Provide the (X, Y) coordinate of the cell's center where the given text is located.  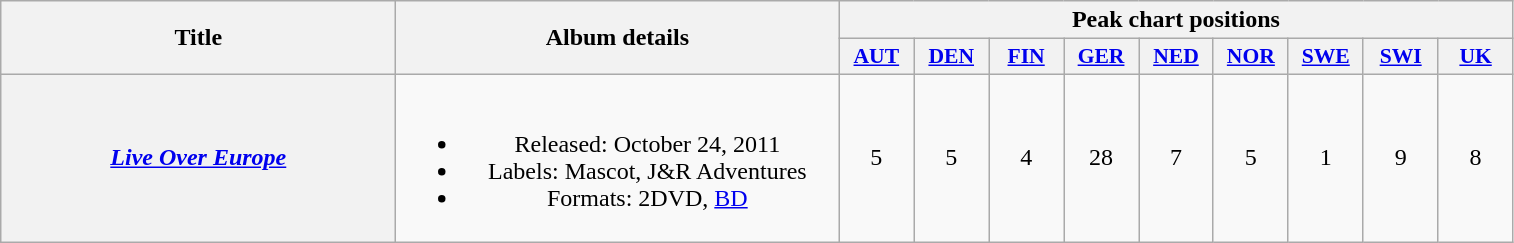
NED (1176, 57)
Title (198, 38)
SWE (1326, 57)
Live Over Europe (198, 158)
8 (1476, 158)
DEN (952, 57)
AUT (876, 57)
GER (1102, 57)
SWI (1400, 57)
Peak chart positions (1176, 20)
NOR (1250, 57)
7 (1176, 158)
FIN (1026, 57)
4 (1026, 158)
1 (1326, 158)
9 (1400, 158)
28 (1102, 158)
UK (1476, 57)
Released: October 24, 2011Labels: Mascot, J&R AdventuresFormats: 2DVD, BD (618, 158)
Album details (618, 38)
